Output the (x, y) coordinate of the center of the cell containing the given text.  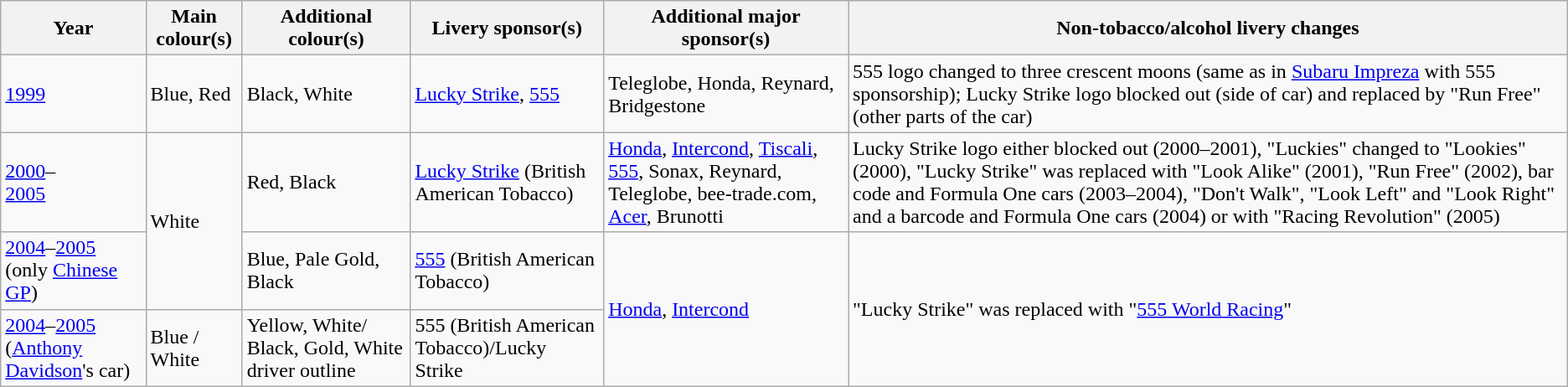
1999 (74, 94)
Teleglobe, Honda, Reynard, Bridgestone (726, 94)
Lucky Strike, 555 (508, 94)
Blue, Red (194, 94)
Main colour(s) (194, 28)
2004–2005 (Anthony Davidson's car) (74, 348)
555 (British American Tobacco)/Lucky Strike (508, 348)
Red, Black (327, 183)
Yellow, White/ Black, Gold, White driver outline (327, 348)
Blue / White (194, 348)
Additional major sponsor(s) (726, 28)
Year (74, 28)
2004–2005 (only Chinese GP) (74, 271)
555 (British American Tobacco) (508, 271)
Lucky Strike (British American Tobacco) (508, 183)
Additional colour(s) (327, 28)
Non-tobacco/alcohol livery changes (1208, 28)
Livery sponsor(s) (508, 28)
2000–2005 (74, 183)
Honda, Intercond, Tiscali, 555, Sonax, Reynard, Teleglobe, bee-trade.com, Acer, Brunotti (726, 183)
Black, White (327, 94)
White (194, 221)
Blue, Pale Gold, Black (327, 271)
Honda, Intercond (726, 309)
"Lucky Strike" was replaced with "555 World Racing" (1208, 309)
